Search for the cell housing the specified text and yield its (X, Y) center coordinate. 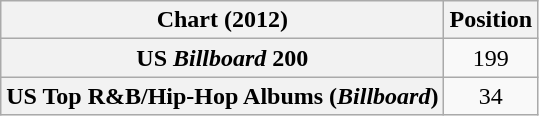
Chart (2012) (222, 20)
34 (491, 96)
199 (491, 58)
Position (491, 20)
US Top R&B/Hip-Hop Albums (Billboard) (222, 96)
US Billboard 200 (222, 58)
